Return the [x, y] coordinate for the center point of the cell that contains the specified text.  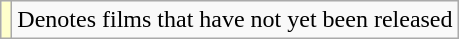
Denotes films that have not yet been released [235, 20]
